Identify which cell holds the provided text, then report its (x, y) central coordinate. 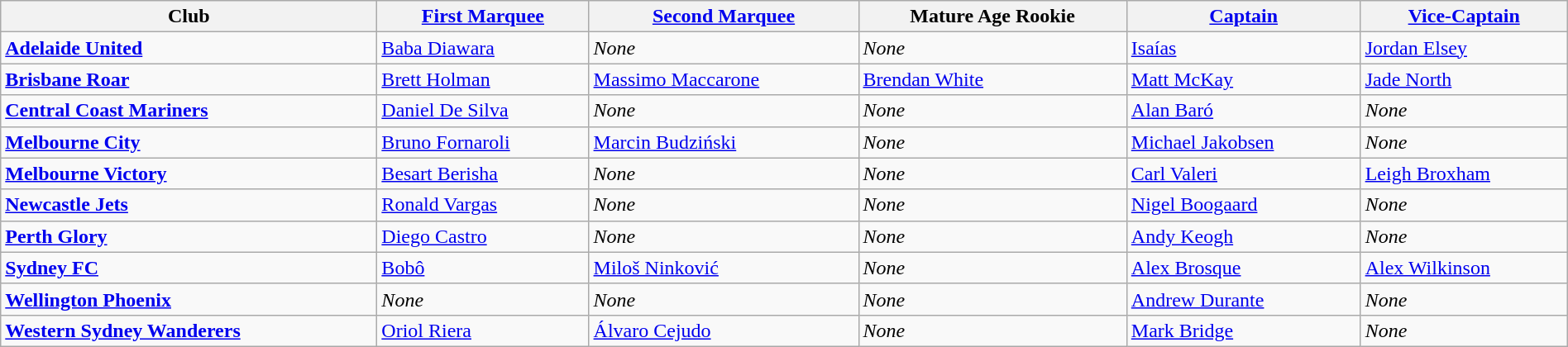
Bobô (483, 268)
Brendan White (992, 79)
Marcin Budziński (724, 142)
Melbourne Victory (189, 173)
Sydney FC (189, 268)
Newcastle Jets (189, 205)
Jordan Elsey (1464, 48)
Carl Valeri (1244, 173)
Diego Castro (483, 236)
Second Marquee (724, 17)
Besart Berisha (483, 173)
Wellington Phoenix (189, 299)
Alex Wilkinson (1464, 268)
Massimo Maccarone (724, 79)
Vice-Captain (1464, 17)
Mark Bridge (1244, 330)
Alan Baró (1244, 111)
Adelaide United (189, 48)
Michael Jakobsen (1244, 142)
Oriol Riera (483, 330)
Daniel De Silva (483, 111)
Miloš Ninković (724, 268)
Álvaro Cejudo (724, 330)
Baba Diawara (483, 48)
Western Sydney Wanderers (189, 330)
Matt McKay (1244, 79)
Nigel Boogaard (1244, 205)
Andrew Durante (1244, 299)
Isaías (1244, 48)
Andy Keogh (1244, 236)
Mature Age Rookie (992, 17)
First Marquee (483, 17)
Central Coast Mariners (189, 111)
Leigh Broxham (1464, 173)
Club (189, 17)
Bruno Fornaroli (483, 142)
Perth Glory (189, 236)
Alex Brosque (1244, 268)
Melbourne City (189, 142)
Captain (1244, 17)
Brett Holman (483, 79)
Jade North (1464, 79)
Ronald Vargas (483, 205)
Brisbane Roar (189, 79)
